Detect which cell encompasses the target text, then output its (X, Y) center coordinate. 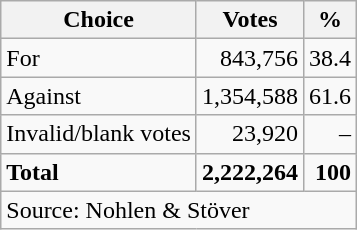
For (99, 58)
23,920 (250, 134)
Against (99, 96)
Choice (99, 20)
2,222,264 (250, 172)
% (330, 20)
843,756 (250, 58)
Total (99, 172)
Invalid/blank votes (99, 134)
61.6 (330, 96)
100 (330, 172)
Votes (250, 20)
– (330, 134)
38.4 (330, 58)
Source: Nohlen & Stöver (179, 210)
1,354,588 (250, 96)
